For the text-containing cell, return its midpoint in [x, y] coordinate format. 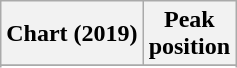
Peakposition [189, 34]
Chart (2019) [72, 34]
